Locate the cell with the specified text and output its (X, Y) center coordinate. 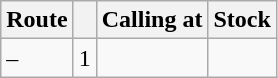
Calling at (152, 20)
Route (37, 20)
1 (84, 58)
– (37, 58)
Stock (242, 20)
